Scan for the cell matching the given text and deliver its [x, y] coordinate at center. 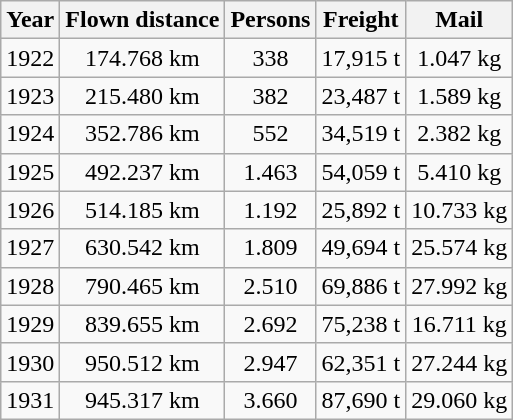
2.510 [270, 286]
790.465 km [142, 286]
1.589 kg [460, 96]
29.060 kg [460, 400]
16.711 kg [460, 324]
27.992 kg [460, 286]
174.768 km [142, 58]
1923 [30, 96]
Freight [361, 20]
1926 [30, 210]
1930 [30, 362]
Persons [270, 20]
630.542 km [142, 248]
49,694 t [361, 248]
1924 [30, 134]
1928 [30, 286]
17,915 t [361, 58]
54,059 t [361, 172]
352.786 km [142, 134]
945.317 km [142, 400]
514.185 km [142, 210]
338 [270, 58]
87,690 t [361, 400]
1.192 [270, 210]
382 [270, 96]
25.574 kg [460, 248]
34,519 t [361, 134]
1929 [30, 324]
2.947 [270, 362]
Year [30, 20]
2.692 [270, 324]
1922 [30, 58]
23,487 t [361, 96]
215.480 km [142, 96]
552 [270, 134]
1927 [30, 248]
10.733 kg [460, 210]
Flown distance [142, 20]
1.463 [270, 172]
62,351 t [361, 362]
Mail [460, 20]
950.512 km [142, 362]
839.655 km [142, 324]
1925 [30, 172]
5.410 kg [460, 172]
1.809 [270, 248]
69,886 t [361, 286]
1.047 kg [460, 58]
2.382 kg [460, 134]
1931 [30, 400]
75,238 t [361, 324]
3.660 [270, 400]
492.237 km [142, 172]
27.244 kg [460, 362]
25,892 t [361, 210]
